Detect which cell encompasses the target text, then output its [x, y] center coordinate. 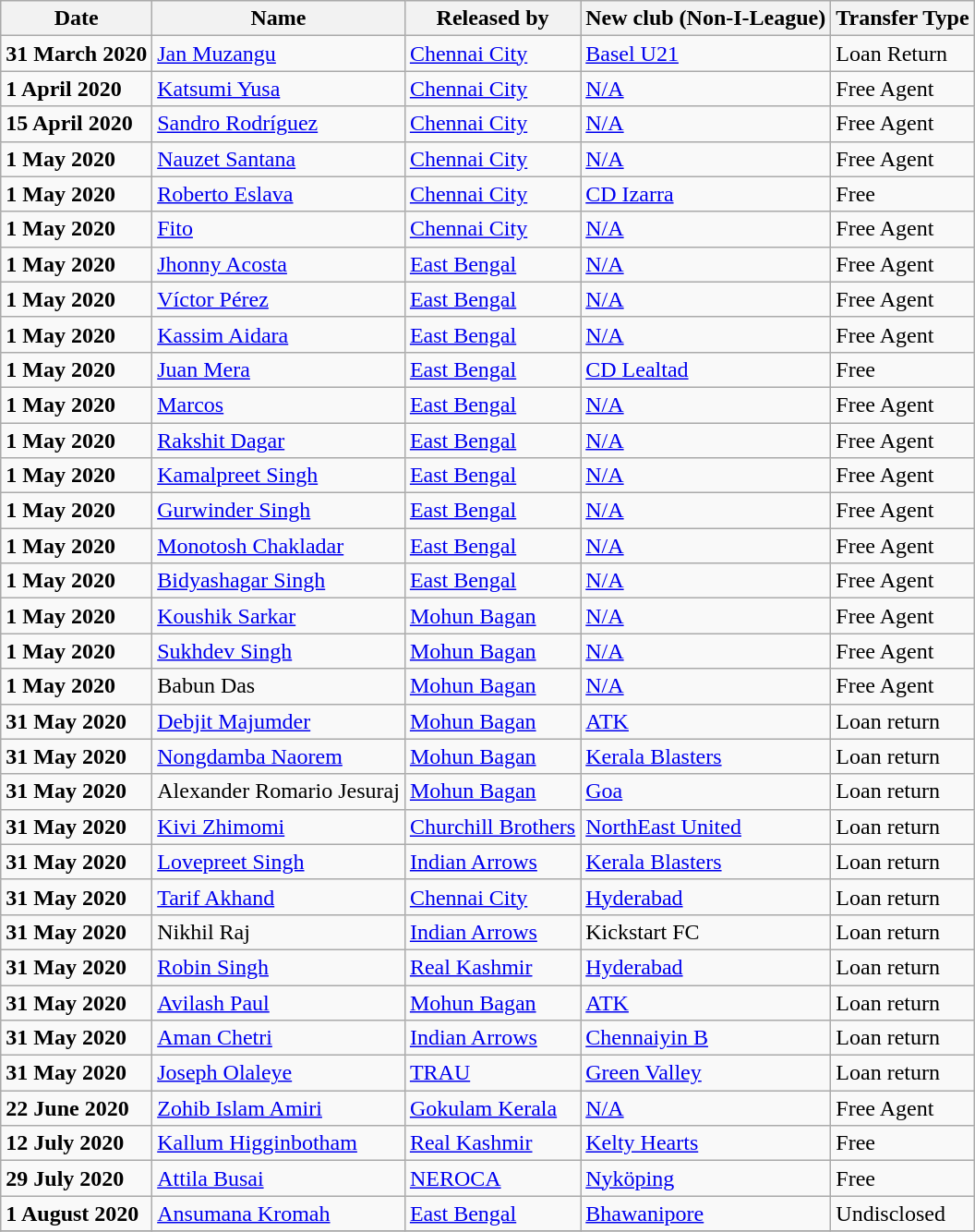
Alexander Romario Jesuraj [279, 791]
Kassim Aidara [279, 334]
1 August 2020 [77, 1214]
Aman Chetri [279, 1038]
Ansumana Kromah [279, 1214]
Nikhil Raj [279, 932]
Jan Muzangu [279, 54]
Debjit Majumder [279, 721]
Rakshit Dagar [279, 441]
1 April 2020 [77, 89]
22 June 2020 [77, 1108]
Sandro Rodríguez [279, 124]
Name [279, 18]
Churchill Brothers [492, 827]
Goa [705, 791]
Undisclosed [903, 1214]
Bhawanipore [705, 1214]
Released by [492, 18]
29 July 2020 [77, 1178]
Gurwinder Singh [279, 511]
Nyköping [705, 1178]
CD Izarra [705, 194]
Basel U21 [705, 54]
Transfer Type [903, 18]
Babun Das [279, 686]
Nauzet Santana [279, 159]
12 July 2020 [77, 1143]
Bidyashagar Singh [279, 581]
Sukhdev Singh [279, 651]
Fito [279, 229]
Víctor Pérez [279, 299]
New club (Non-I-League) [705, 18]
Kivi Zhimomi [279, 827]
Chennaiyin B [705, 1038]
NEROCA [492, 1178]
Loan Return [903, 54]
Monotosh Chakladar [279, 546]
Joseph Olaleye [279, 1073]
Zohib Islam Amiri [279, 1108]
CD Lealtad [705, 369]
Kamalpreet Singh [279, 476]
Gokulam Kerala [492, 1108]
Avilash Paul [279, 1002]
Kelty Hearts [705, 1143]
Nongdamba Naorem [279, 756]
TRAU [492, 1073]
15 April 2020 [77, 124]
Date [77, 18]
Marcos [279, 405]
31 March 2020 [77, 54]
Attila Busai [279, 1178]
Juan Mera [279, 369]
Robin Singh [279, 967]
Tarif Akhand [279, 897]
Kallum Higginbotham [279, 1143]
NorthEast United [705, 827]
Koushik Sarkar [279, 616]
Jhonny Acosta [279, 264]
Kickstart FC [705, 932]
Green Valley [705, 1073]
Katsumi Yusa [279, 89]
Lovepreet Singh [279, 862]
Roberto Eslava [279, 194]
